Provide the (x, y) coordinate of the cell's center where the given text is located.  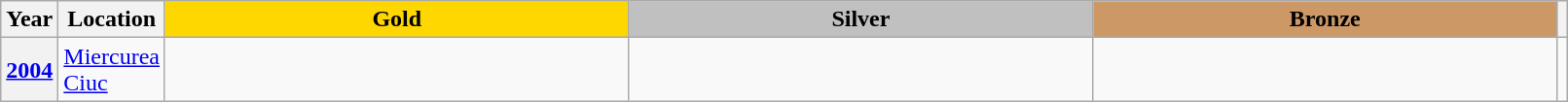
Bronze (1326, 19)
2004 (29, 70)
Miercurea Ciuc (112, 70)
Silver (860, 19)
Location (112, 19)
Gold (397, 19)
Year (29, 19)
